Search for the cell housing the specified text and yield its (x, y) center coordinate. 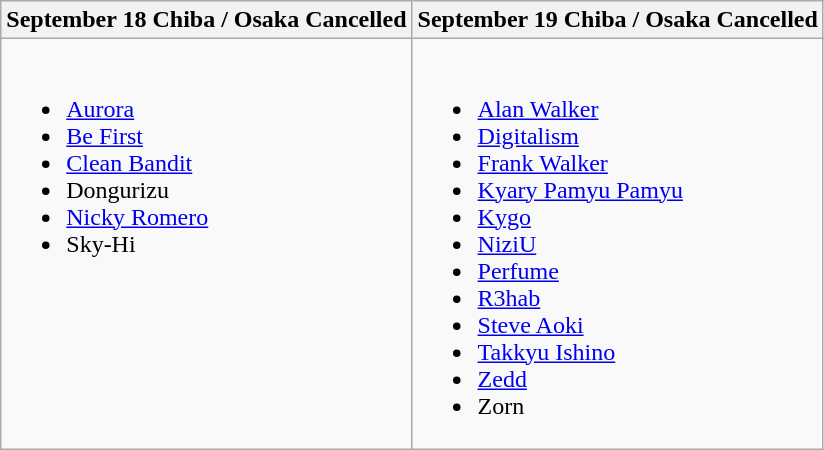
Alan WalkerDigitalismFrank WalkerKyary Pamyu PamyuKygoNiziUPerfumeR3habSteve AokiTakkyu IshinoZeddZorn (618, 244)
AuroraBe FirstClean BanditDongurizuNicky RomeroSky-Hi (206, 244)
September 18 Chiba / Osaka Cancelled (206, 20)
September 19 Chiba / Osaka Cancelled (618, 20)
